Return the [X, Y] coordinate for the center point of the cell that contains the specified text.  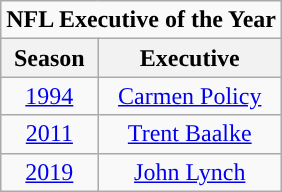
NFL Executive of the Year [142, 20]
2019 [50, 172]
1994 [50, 96]
Carmen Policy [190, 96]
John Lynch [190, 172]
Season [50, 58]
Executive [190, 58]
Trent Baalke [190, 134]
2011 [50, 134]
